From the cell containing the given text, extract its center point as (X, Y) coordinate. 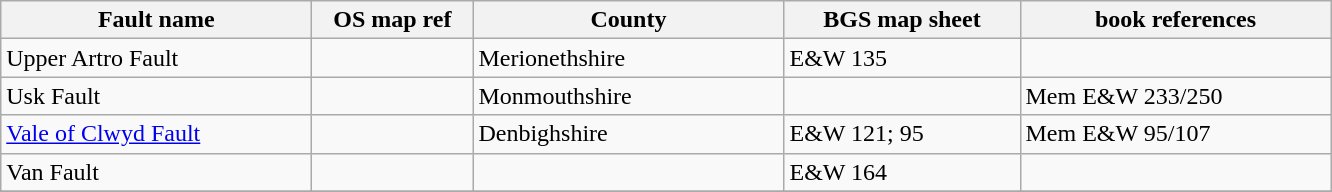
Upper Artro Fault (156, 58)
Monmouthshire (628, 96)
E&W 135 (902, 58)
Van Fault (156, 172)
Mem E&W 95/107 (1176, 134)
Merionethshire (628, 58)
Vale of Clwyd Fault (156, 134)
OS map ref (392, 20)
BGS map sheet (902, 20)
book references (1176, 20)
Denbighshire (628, 134)
County (628, 20)
E&W 164 (902, 172)
Fault name (156, 20)
E&W 121; 95 (902, 134)
Usk Fault (156, 96)
Mem E&W 233/250 (1176, 96)
